Return the (X, Y) coordinate for the center point of the cell that contains the specified text.  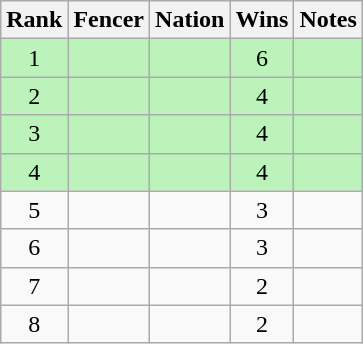
Rank (34, 20)
1 (34, 58)
Nation (190, 20)
Wins (262, 20)
8 (34, 324)
Notes (328, 20)
7 (34, 286)
Fencer (109, 20)
5 (34, 210)
